Output the (X, Y) coordinate of the center of the cell containing the given text.  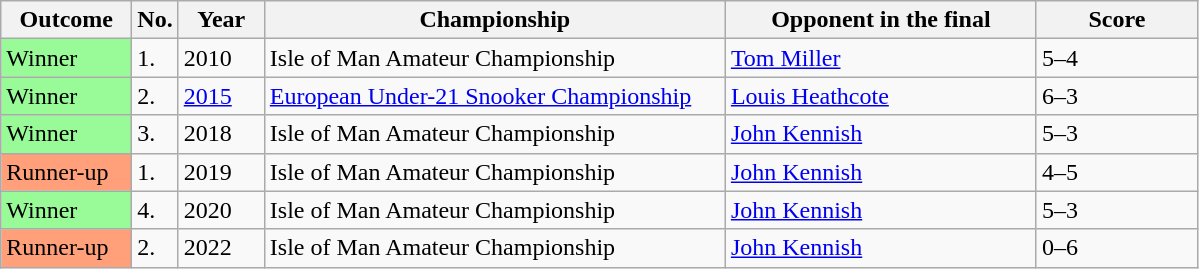
2015 (221, 96)
Score (1116, 20)
Year (221, 20)
Louis Heathcote (880, 96)
2020 (221, 210)
3. (155, 134)
0–6 (1116, 248)
2010 (221, 58)
Opponent in the final (880, 20)
European Under-21 Snooker Championship (494, 96)
No. (155, 20)
2022 (221, 248)
Tom Miller (880, 58)
4–5 (1116, 172)
2018 (221, 134)
2019 (221, 172)
Outcome (66, 20)
5–4 (1116, 58)
4. (155, 210)
Championship (494, 20)
6–3 (1116, 96)
